Return [x, y] of the center of cell containing provided text 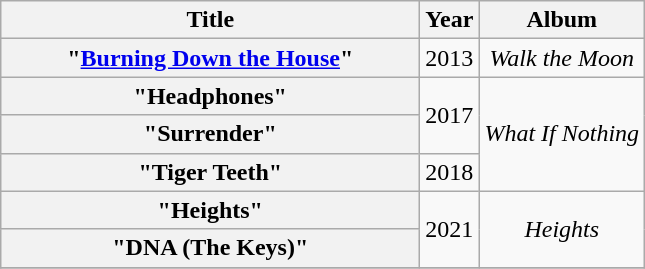
"Tiger Teeth" [210, 172]
What If Nothing [562, 134]
Album [562, 20]
2021 [450, 229]
"Surrender" [210, 134]
Walk the Moon [562, 58]
2017 [450, 115]
2018 [450, 172]
"Heights" [210, 210]
"Headphones" [210, 96]
"DNA (The Keys)" [210, 248]
Title [210, 20]
Year [450, 20]
"Burning Down the House" [210, 58]
2013 [450, 58]
Heights [562, 229]
